Find where the given text appears and provide that cell's center as (X, Y) coordinate. 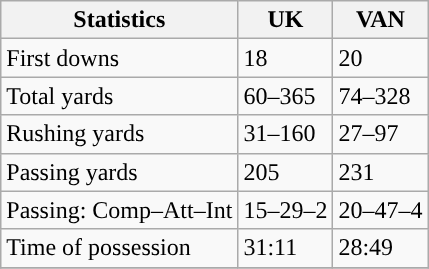
205 (286, 172)
28:49 (380, 248)
Time of possession (120, 248)
74–328 (380, 96)
20–47–4 (380, 210)
31–160 (286, 134)
First downs (120, 58)
231 (380, 172)
18 (286, 58)
VAN (380, 20)
Statistics (120, 20)
Total yards (120, 96)
Passing yards (120, 172)
20 (380, 58)
27–97 (380, 134)
Rushing yards (120, 134)
Passing: Comp–Att–Int (120, 210)
UK (286, 20)
31:11 (286, 248)
15–29–2 (286, 210)
60–365 (286, 96)
